Locate the cell with the specified text and output its [x, y] center coordinate. 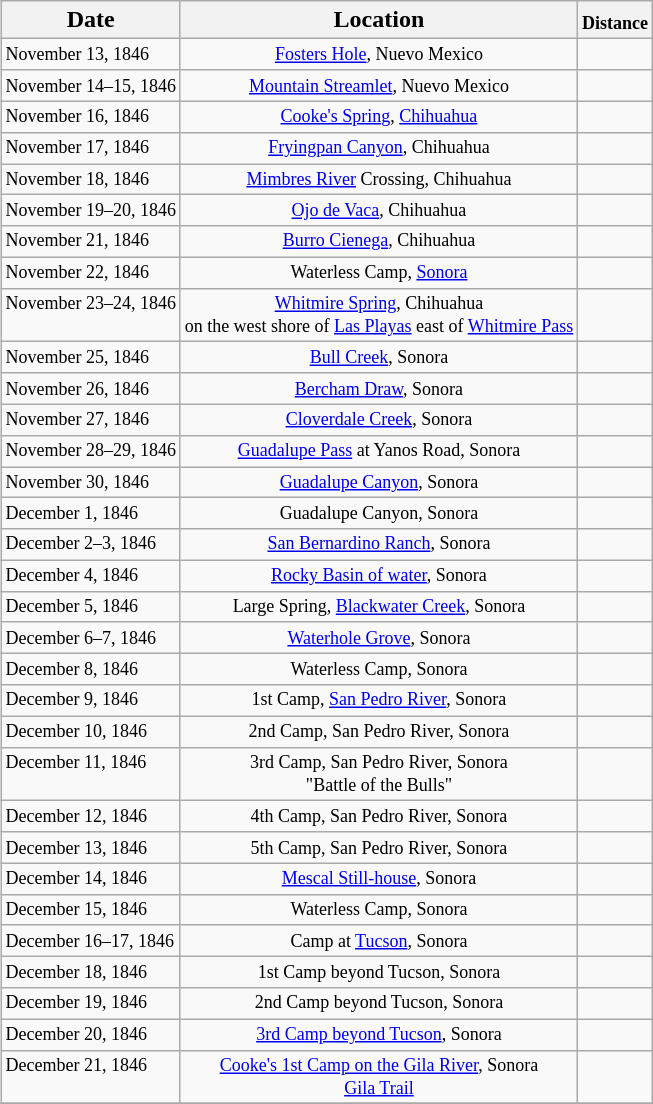
Fosters Hole, Nuevo Mexico [378, 54]
Distance [616, 20]
November 14–15, 1846 [90, 86]
December 14, 1846 [90, 878]
November 22, 1846 [90, 272]
December 5, 1846 [90, 606]
Camp at Tucson, Sonora [378, 940]
November 26, 1846 [90, 388]
Location [378, 20]
Waterhole Grove, Sonora [378, 638]
December 11, 1846 [90, 774]
December 19, 1846 [90, 1004]
1st Camp beyond Tucson, Sonora [378, 972]
Cooke's 1st Camp on the Gila River, SonoraGila Trail [378, 1077]
1st Camp, San Pedro River, Sonora [378, 700]
December 2–3, 1846 [90, 544]
December 13, 1846 [90, 848]
December 18, 1846 [90, 972]
December 20, 1846 [90, 1034]
November 16, 1846 [90, 116]
December 10, 1846 [90, 732]
December 9, 1846 [90, 700]
3rd Camp beyond Tucson, Sonora [378, 1034]
November 21, 1846 [90, 242]
November 28–29, 1846 [90, 450]
November 25, 1846 [90, 358]
Date [90, 20]
November 27, 1846 [90, 420]
Bercham Draw, Sonora [378, 388]
3rd Camp, San Pedro River, Sonora"Battle of the Bulls" [378, 774]
December 16–17, 1846 [90, 940]
December 12, 1846 [90, 816]
Burro Cienega, Chihuahua [378, 242]
November 30, 1846 [90, 482]
Bull Creek, Sonora [378, 358]
December 21, 1846 [90, 1077]
December 8, 1846 [90, 670]
Rocky Basin of water, Sonora [378, 576]
December 1, 1846 [90, 514]
November 23–24, 1846 [90, 315]
Mescal Still-house, Sonora [378, 878]
San Bernardino Ranch, Sonora [378, 544]
December 15, 1846 [90, 910]
4th Camp, San Pedro River, Sonora [378, 816]
Mimbres River Crossing, Chihuahua [378, 180]
Whitmire Spring, Chihuahuaon the west shore of Las Playas east of Whitmire Pass [378, 315]
December 6–7, 1846 [90, 638]
November 17, 1846 [90, 148]
Guadalupe Pass at Yanos Road, Sonora [378, 450]
2nd Camp beyond Tucson, Sonora [378, 1004]
Mountain Streamlet, Nuevo Mexico [378, 86]
November 18, 1846 [90, 180]
Ojo de Vaca, Chihuahua [378, 210]
Cloverdale Creek, Sonora [378, 420]
5th Camp, San Pedro River, Sonora [378, 848]
Cooke's Spring, Chihuahua [378, 116]
Fryingpan Canyon, Chihuahua [378, 148]
Large Spring, Blackwater Creek, Sonora [378, 606]
2nd Camp, San Pedro River, Sonora [378, 732]
November 19–20, 1846 [90, 210]
December 4, 1846 [90, 576]
November 13, 1846 [90, 54]
